Search for the cell housing the specified text and yield its (X, Y) center coordinate. 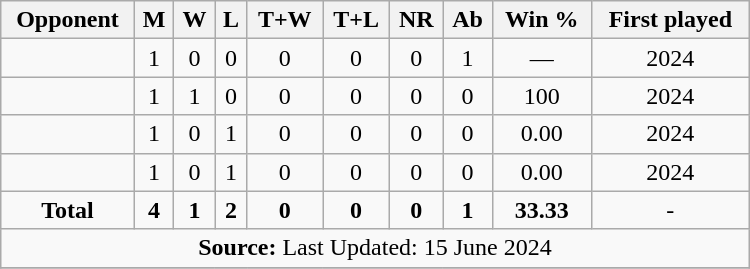
— (542, 58)
M (154, 20)
100 (542, 96)
4 (154, 210)
Source: Last Updated: 15 June 2024 (375, 248)
L (231, 20)
Opponent (68, 20)
2 (231, 210)
33.33 (542, 210)
Win % (542, 20)
T+L (356, 20)
NR (416, 20)
Ab (468, 20)
W (194, 20)
- (670, 210)
First played (670, 20)
T+W (285, 20)
Total (68, 210)
